Search for the cell housing the specified text and yield its (x, y) center coordinate. 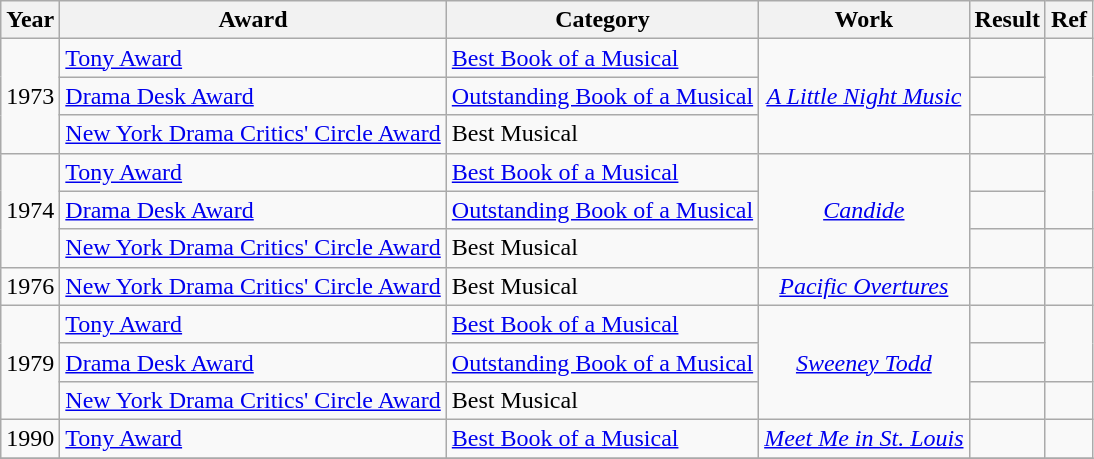
Year (30, 20)
1974 (30, 210)
Category (602, 20)
Ref (1068, 20)
A Little Night Music (864, 96)
1990 (30, 438)
Work (864, 20)
1976 (30, 286)
1979 (30, 362)
Result (1007, 20)
1973 (30, 96)
Pacific Overtures (864, 286)
Candide (864, 210)
Sweeney Todd (864, 362)
Meet Me in St. Louis (864, 438)
Award (253, 20)
